Return (X, Y) of the center of cell containing provided text 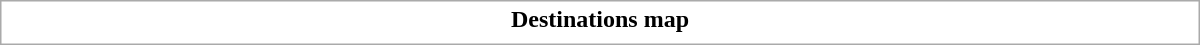
Destinations map (600, 19)
